Detect which cell encompasses the target text, then output its [X, Y] center coordinate. 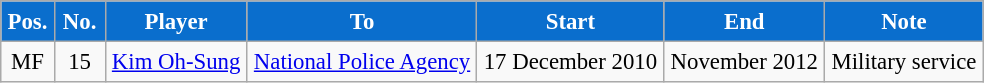
MF [28, 61]
15 [80, 61]
Military service [904, 61]
17 December 2010 [570, 61]
Kim Oh-Sung [176, 61]
No. [80, 21]
November 2012 [744, 61]
Note [904, 21]
Player [176, 21]
End [744, 21]
National Police Agency [362, 61]
To [362, 21]
Pos. [28, 21]
Start [570, 21]
